Output the (X, Y) coordinate of the center of the cell containing the given text.  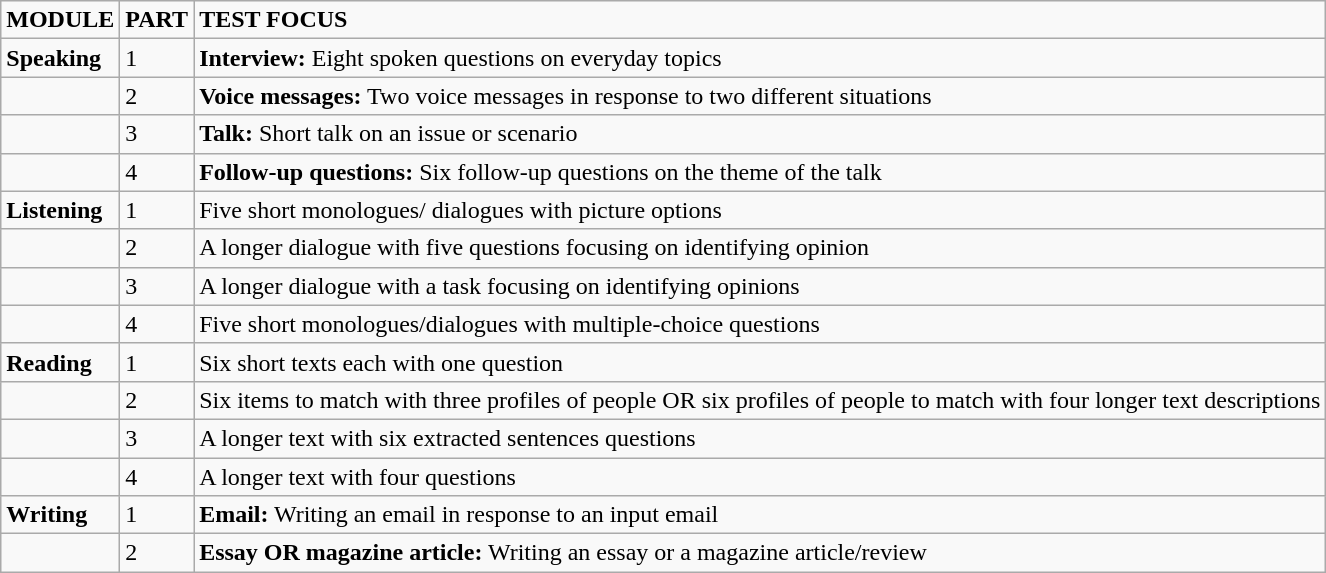
PART (157, 20)
Speaking (60, 58)
A longer text with four questions (760, 477)
TEST FOCUS (760, 20)
Interview: Eight spoken questions on everyday topics (760, 58)
Listening (60, 210)
Five short monologues/dialogues with multiple-choice questions (760, 324)
Email: Writing an email in response to an input email (760, 515)
MODULE (60, 20)
Writing (60, 515)
Essay OR magazine article: Writing an essay or a magazine article/review (760, 553)
Six short texts each with one question (760, 362)
Talk: Short talk on an issue or scenario (760, 134)
A longer dialogue with a task focusing on identifying opinions (760, 286)
Voice messages: Two voice messages in response to two different situations (760, 96)
Five short monologues/ dialogues with picture options (760, 210)
A longer text with six extracted sentences questions (760, 438)
Six items to match with three profiles of people OR six profiles of people to match with four longer text descriptions (760, 400)
A longer dialogue with five questions focusing on identifying opinion (760, 248)
Follow-up questions: Six follow-up questions on the theme of the talk (760, 172)
Reading (60, 362)
